Return (X, Y) of the center of cell containing provided text 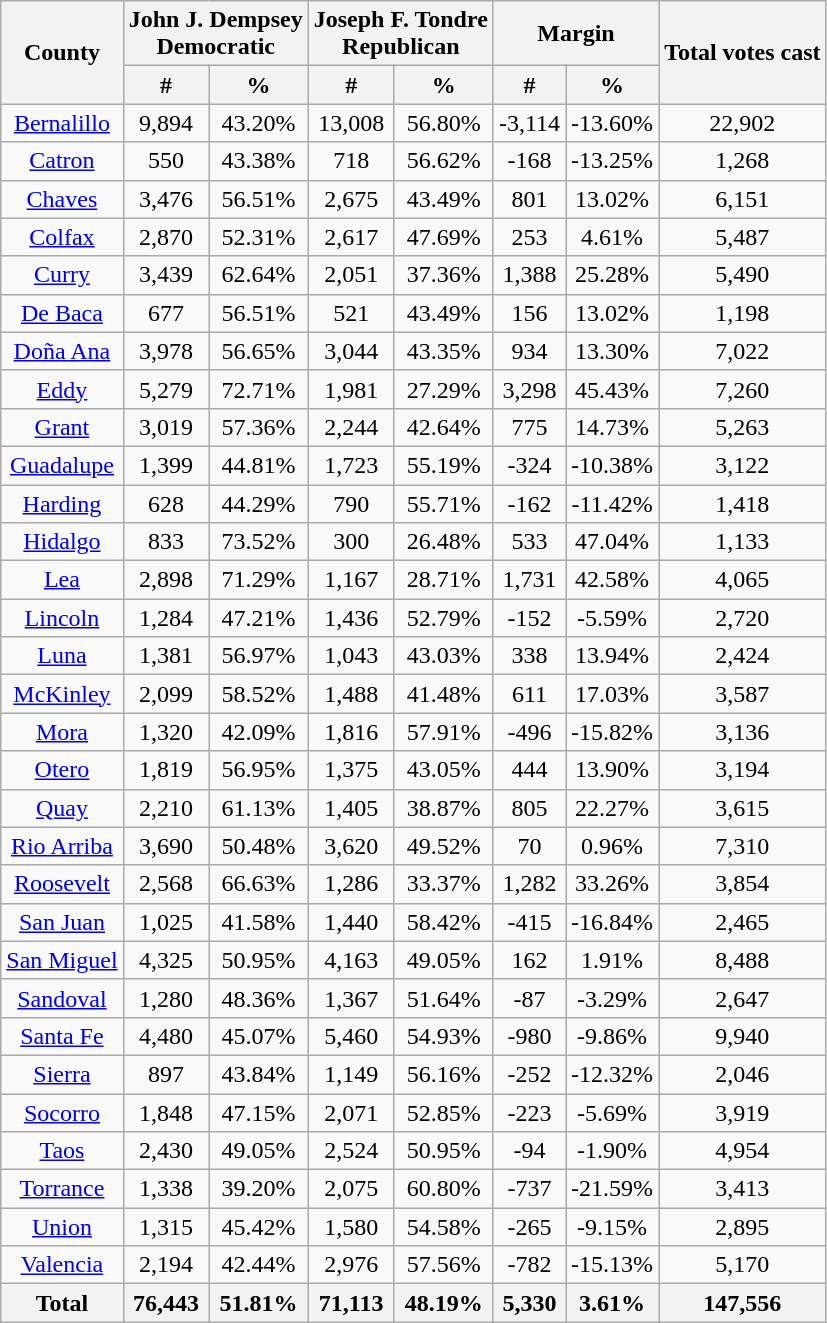
Chaves (62, 199)
-324 (529, 465)
Catron (62, 161)
1,723 (351, 465)
71.29% (258, 580)
62.64% (258, 275)
-496 (529, 732)
Valencia (62, 1265)
Mora (62, 732)
54.58% (444, 1227)
147,556 (743, 1303)
45.42% (258, 1227)
1,405 (351, 808)
43.05% (444, 770)
3,044 (351, 351)
1,388 (529, 275)
2,524 (351, 1151)
2,071 (351, 1113)
7,310 (743, 846)
5,330 (529, 1303)
Harding (62, 503)
3,978 (166, 351)
1,025 (166, 922)
27.29% (444, 389)
Lincoln (62, 618)
Sierra (62, 1074)
45.07% (258, 1036)
38.87% (444, 808)
56.62% (444, 161)
Joseph F. TondreRepublican (400, 34)
6,151 (743, 199)
1,149 (351, 1074)
5,490 (743, 275)
-9.15% (612, 1227)
44.81% (258, 465)
2,720 (743, 618)
-737 (529, 1189)
1,284 (166, 618)
790 (351, 503)
-3.29% (612, 998)
San Miguel (62, 960)
156 (529, 313)
-94 (529, 1151)
Quay (62, 808)
4,325 (166, 960)
4,065 (743, 580)
3,690 (166, 846)
Colfax (62, 237)
43.84% (258, 1074)
Luna (62, 656)
3,587 (743, 694)
3,919 (743, 1113)
13,008 (351, 123)
628 (166, 503)
14.73% (612, 427)
1,286 (351, 884)
1,268 (743, 161)
1,848 (166, 1113)
Socorro (62, 1113)
-87 (529, 998)
3,439 (166, 275)
2,976 (351, 1265)
3,476 (166, 199)
-415 (529, 922)
37.36% (444, 275)
Rio Arriba (62, 846)
611 (529, 694)
934 (529, 351)
Grant (62, 427)
54.93% (444, 1036)
550 (166, 161)
33.37% (444, 884)
Union (62, 1227)
58.42% (444, 922)
1,320 (166, 732)
2,194 (166, 1265)
677 (166, 313)
2,210 (166, 808)
43.03% (444, 656)
1,133 (743, 542)
-13.60% (612, 123)
2,568 (166, 884)
Doña Ana (62, 351)
897 (166, 1074)
3,620 (351, 846)
2,617 (351, 237)
52.85% (444, 1113)
56.65% (258, 351)
1,488 (351, 694)
22.27% (612, 808)
7,260 (743, 389)
57.36% (258, 427)
55.71% (444, 503)
2,051 (351, 275)
-15.13% (612, 1265)
-223 (529, 1113)
52.31% (258, 237)
1,315 (166, 1227)
1,399 (166, 465)
43.20% (258, 123)
2,647 (743, 998)
1,440 (351, 922)
1,338 (166, 1189)
3,854 (743, 884)
47.69% (444, 237)
3,298 (529, 389)
5,460 (351, 1036)
2,430 (166, 1151)
42.44% (258, 1265)
60.80% (444, 1189)
1,580 (351, 1227)
Sandoval (62, 998)
444 (529, 770)
-21.59% (612, 1189)
521 (351, 313)
9,940 (743, 1036)
48.36% (258, 998)
1,819 (166, 770)
5,170 (743, 1265)
1,282 (529, 884)
2,895 (743, 1227)
25.28% (612, 275)
Guadalupe (62, 465)
-10.38% (612, 465)
71,113 (351, 1303)
61.13% (258, 808)
41.58% (258, 922)
De Baca (62, 313)
-5.69% (612, 1113)
1,731 (529, 580)
13.94% (612, 656)
4.61% (612, 237)
-12.32% (612, 1074)
52.79% (444, 618)
3.61% (612, 1303)
1,981 (351, 389)
Total (62, 1303)
51.64% (444, 998)
-13.25% (612, 161)
4,480 (166, 1036)
7,022 (743, 351)
-168 (529, 161)
1.91% (612, 960)
1,375 (351, 770)
300 (351, 542)
47.21% (258, 618)
13.90% (612, 770)
-11.42% (612, 503)
70 (529, 846)
1,043 (351, 656)
253 (529, 237)
-3,114 (529, 123)
3,136 (743, 732)
57.56% (444, 1265)
55.19% (444, 465)
McKinley (62, 694)
2,465 (743, 922)
775 (529, 427)
13.30% (612, 351)
47.04% (612, 542)
1,198 (743, 313)
51.81% (258, 1303)
533 (529, 542)
48.19% (444, 1303)
3,413 (743, 1189)
58.52% (258, 694)
2,099 (166, 694)
338 (529, 656)
49.52% (444, 846)
56.16% (444, 1074)
17.03% (612, 694)
County (62, 52)
39.20% (258, 1189)
45.43% (612, 389)
33.26% (612, 884)
2,244 (351, 427)
-1.90% (612, 1151)
Otero (62, 770)
57.91% (444, 732)
56.97% (258, 656)
Margin (576, 34)
4,954 (743, 1151)
-980 (529, 1036)
2,870 (166, 237)
2,046 (743, 1074)
-265 (529, 1227)
3,122 (743, 465)
0.96% (612, 846)
47.15% (258, 1113)
43.35% (444, 351)
-9.86% (612, 1036)
Lea (62, 580)
1,381 (166, 656)
1,436 (351, 618)
3,194 (743, 770)
1,167 (351, 580)
-15.82% (612, 732)
-162 (529, 503)
718 (351, 161)
5,263 (743, 427)
3,615 (743, 808)
1,367 (351, 998)
John J. DempseyDemocratic (216, 34)
56.95% (258, 770)
73.52% (258, 542)
1,816 (351, 732)
Bernalillo (62, 123)
42.64% (444, 427)
801 (529, 199)
42.09% (258, 732)
3,019 (166, 427)
2,075 (351, 1189)
50.48% (258, 846)
Santa Fe (62, 1036)
42.58% (612, 580)
Curry (62, 275)
805 (529, 808)
56.80% (444, 123)
66.63% (258, 884)
-152 (529, 618)
44.29% (258, 503)
41.48% (444, 694)
833 (166, 542)
22,902 (743, 123)
Roosevelt (62, 884)
26.48% (444, 542)
72.71% (258, 389)
Taos (62, 1151)
-16.84% (612, 922)
5,487 (743, 237)
1,280 (166, 998)
2,898 (166, 580)
-5.59% (612, 618)
43.38% (258, 161)
Eddy (62, 389)
Total votes cast (743, 52)
1,418 (743, 503)
-782 (529, 1265)
Hidalgo (62, 542)
2,675 (351, 199)
5,279 (166, 389)
4,163 (351, 960)
-252 (529, 1074)
2,424 (743, 656)
76,443 (166, 1303)
San Juan (62, 922)
Torrance (62, 1189)
162 (529, 960)
9,894 (166, 123)
8,488 (743, 960)
28.71% (444, 580)
